Provide the [x, y] coordinate of the cell's center where the given text is located.  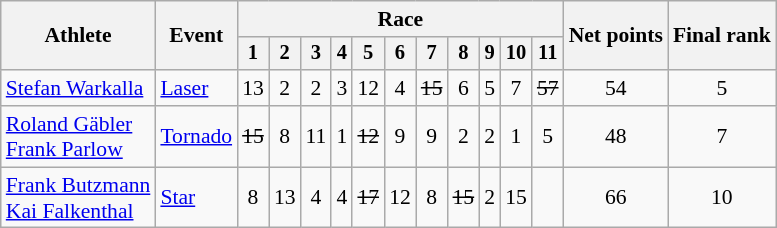
Final rank [722, 36]
Roland GäblerFrank Parlow [78, 136]
Race [400, 19]
Event [196, 36]
66 [616, 198]
Athlete [78, 36]
48 [616, 136]
Net points [616, 36]
Frank ButzmannKai Falkenthal [78, 198]
Star [196, 198]
17 [368, 198]
Laser [196, 88]
57 [548, 88]
Stefan Warkalla [78, 88]
Tornado [196, 136]
54 [616, 88]
